Locate the cell with the specified text and output its [X, Y] center coordinate. 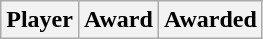
Awarded [210, 20]
Player [40, 20]
Award [118, 20]
